Pinpoint the cell where the given text exists, returning its [X, Y] midpoint coordinate. 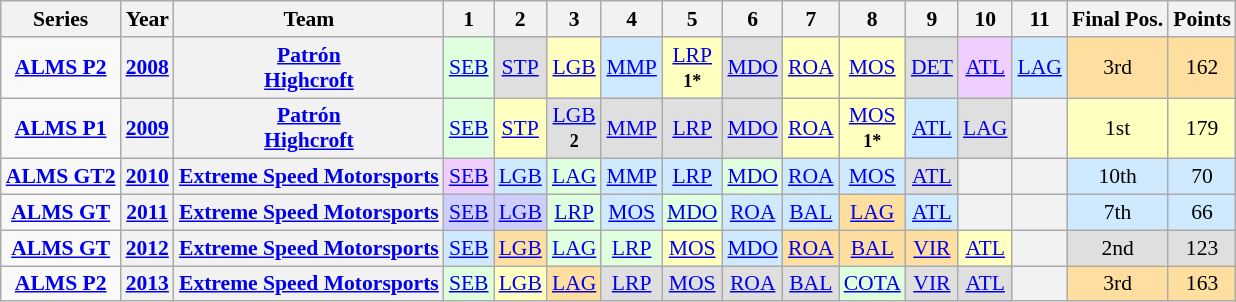
7th [1118, 213]
10 [985, 19]
Final Pos. [1118, 19]
3 [574, 19]
1 [469, 19]
Year [148, 19]
8 [872, 19]
ALMS P1 [61, 128]
LRP1* [692, 68]
DET [932, 68]
MOS1* [872, 128]
4 [632, 19]
1st [1118, 128]
163 [1202, 284]
2011 [148, 213]
2008 [148, 68]
2 [520, 19]
2009 [148, 128]
2nd [1118, 248]
70 [1202, 177]
2013 [148, 284]
179 [1202, 128]
6 [752, 19]
ALMS GT2 [61, 177]
COTA [872, 284]
Team [309, 19]
Points [1202, 19]
162 [1202, 68]
123 [1202, 248]
2012 [148, 248]
66 [1202, 213]
11 [1039, 19]
7 [811, 19]
LGB2 [574, 128]
9 [932, 19]
10th [1118, 177]
2010 [148, 177]
5 [692, 19]
Series [61, 19]
